Search for the cell housing the specified text and yield its [X, Y] center coordinate. 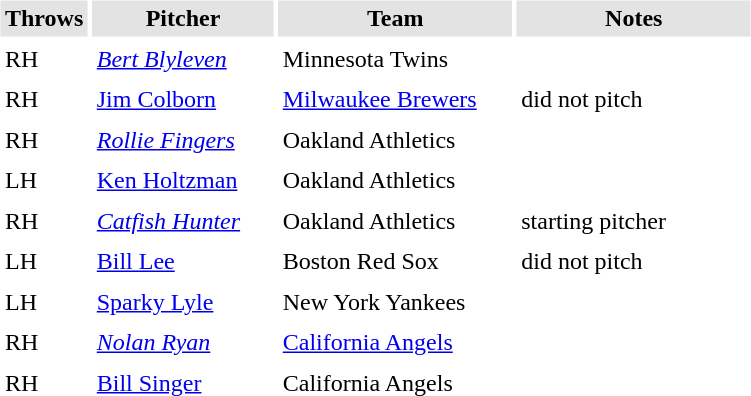
Ken Holtzman [183, 180]
Team [395, 18]
Pitcher [183, 18]
Bert Blyleven [183, 59]
California Angels [395, 342]
Notes [634, 18]
Throws [44, 18]
Bill Lee [183, 262]
Sparky Lyle [183, 302]
starting pitcher [634, 221]
Rollie Fingers [183, 140]
Milwaukee Brewers [395, 100]
Nolan Ryan [183, 342]
Catfish Hunter [183, 221]
New York Yankees [395, 302]
Minnesota Twins [395, 59]
Jim Colborn [183, 100]
Boston Red Sox [395, 262]
